Determine the [X, Y] coordinate at the center of the cell enclosing the given text.  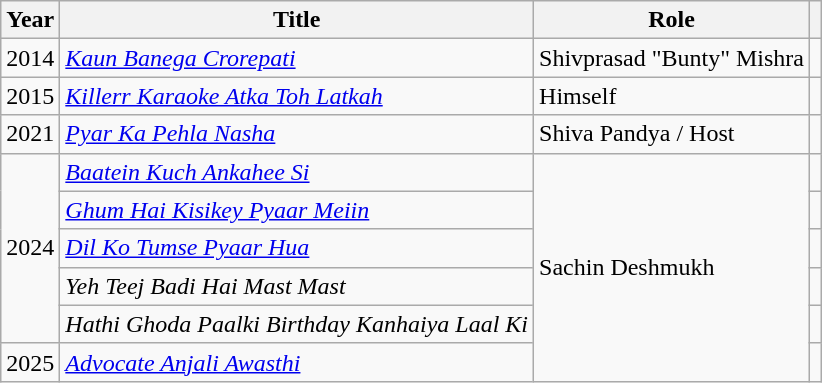
2015 [30, 96]
Year [30, 20]
2014 [30, 58]
Hathi Ghoda Paalki Birthday Kanhaiya Laal Ki [297, 324]
Yeh Teej Badi Hai Mast Mast [297, 286]
2024 [30, 248]
Shivprasad "Bunty" Mishra [672, 58]
Advocate Anjali Awasthi [297, 362]
Kaun Banega Crorepati [297, 58]
Role [672, 20]
Ghum Hai Kisikey Pyaar Meiin [297, 210]
2025 [30, 362]
Himself [672, 96]
Shiva Pandya / Host [672, 134]
Title [297, 20]
2021 [30, 134]
Dil Ko Tumse Pyaar Hua [297, 248]
Pyar Ka Pehla Nasha [297, 134]
Killerr Karaoke Atka Toh Latkah [297, 96]
Baatein Kuch Ankahee Si [297, 172]
Sachin Deshmukh [672, 267]
